Capture the cell that displays the provided text and extract its (x, y) central coordinate. 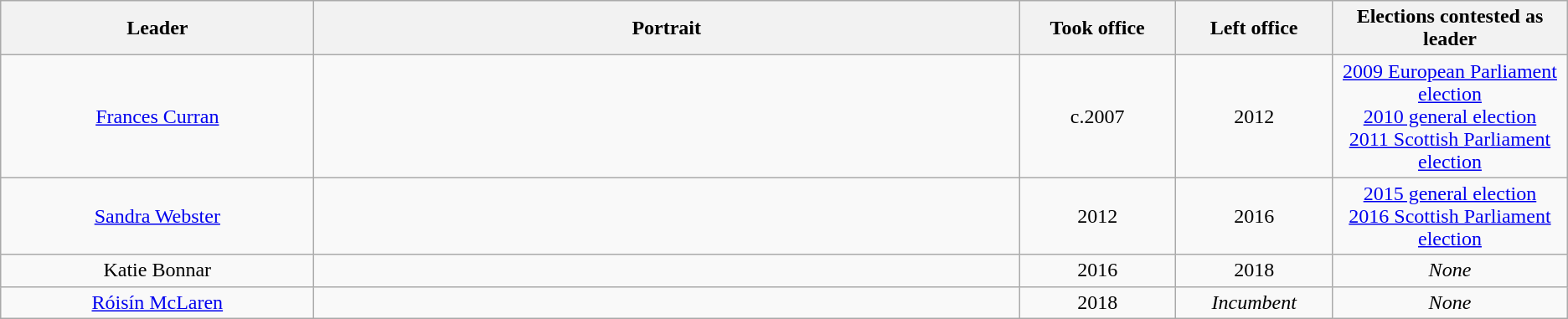
Róisín McLaren (157, 302)
Leader (157, 28)
Took office (1097, 28)
Left office (1255, 28)
c.2007 (1097, 116)
Frances Curran (157, 116)
Katie Bonnar (157, 270)
2015 general election2016 Scottish Parliament election (1451, 216)
Sandra Webster (157, 216)
Portrait (667, 28)
Elections contested as leader (1451, 28)
Incumbent (1255, 302)
2009 European Parliament election2010 general election2011 Scottish Parliament election (1451, 116)
